Provide the [X, Y] coordinate of the cell's center where the given text is located.  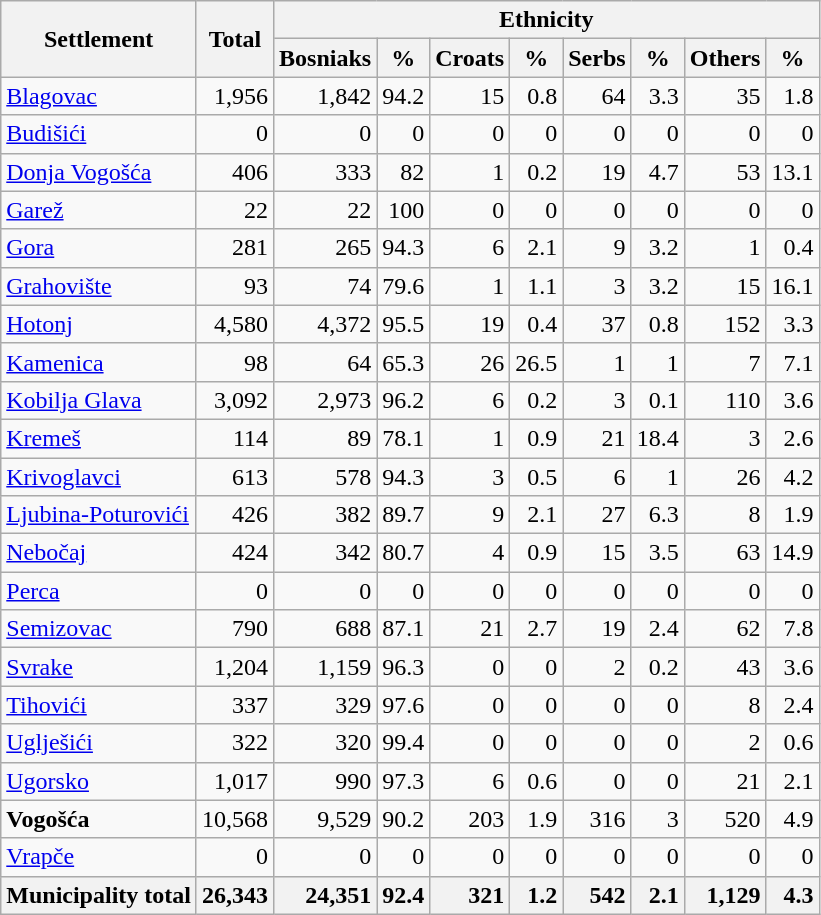
43 [725, 667]
688 [326, 629]
1,159 [326, 667]
14.9 [792, 553]
406 [234, 172]
613 [234, 477]
7 [725, 362]
0.5 [536, 477]
100 [404, 210]
13.1 [792, 172]
Gora [99, 248]
2.6 [792, 438]
Semizovac [99, 629]
Settlement [99, 39]
4.9 [792, 819]
10,568 [234, 819]
65.3 [404, 362]
Kamenica [99, 362]
93 [234, 286]
35 [725, 96]
Bosniaks [326, 58]
542 [597, 895]
3,092 [234, 400]
96.2 [404, 400]
203 [470, 819]
110 [725, 400]
7.1 [792, 362]
578 [326, 477]
Vogošća [99, 819]
990 [326, 781]
2.7 [536, 629]
1,956 [234, 96]
Vrapče [99, 857]
Blagovac [99, 96]
321 [470, 895]
426 [234, 515]
80.7 [404, 553]
Tihovići [99, 705]
78.1 [404, 438]
320 [326, 743]
82 [404, 172]
2,973 [326, 400]
Ugorsko [99, 781]
1.2 [536, 895]
Svrake [99, 667]
79.6 [404, 286]
Donja Vogošća [99, 172]
342 [326, 553]
53 [725, 172]
Garež [99, 210]
Kremeš [99, 438]
1,842 [326, 96]
Nebočaj [99, 553]
Grahovište [99, 286]
95.5 [404, 324]
790 [234, 629]
90.2 [404, 819]
Perca [99, 591]
94.2 [404, 96]
4.3 [792, 895]
89.7 [404, 515]
1,017 [234, 781]
Croats [470, 58]
18.4 [658, 438]
27 [597, 515]
62 [725, 629]
74 [326, 286]
333 [326, 172]
316 [597, 819]
Total [234, 39]
4 [470, 553]
0.1 [658, 400]
97.3 [404, 781]
63 [725, 553]
281 [234, 248]
Ethnicity [546, 20]
89 [326, 438]
265 [326, 248]
97.6 [404, 705]
6.3 [658, 515]
520 [725, 819]
Ljubina-Poturovići [99, 515]
Uglješići [99, 743]
24,351 [326, 895]
152 [725, 324]
4.7 [658, 172]
Municipality total [99, 895]
99.4 [404, 743]
1.1 [536, 286]
16.1 [792, 286]
322 [234, 743]
Serbs [597, 58]
382 [326, 515]
114 [234, 438]
37 [597, 324]
87.1 [404, 629]
329 [326, 705]
7.8 [792, 629]
337 [234, 705]
9,529 [326, 819]
4,372 [326, 324]
26.5 [536, 362]
96.3 [404, 667]
Kobilja Glava [99, 400]
98 [234, 362]
1,204 [234, 667]
3.5 [658, 553]
4,580 [234, 324]
26,343 [234, 895]
424 [234, 553]
Others [725, 58]
Hotonj [99, 324]
Krivoglavci [99, 477]
1.8 [792, 96]
1,129 [725, 895]
Budišići [99, 134]
92.4 [404, 895]
4.2 [792, 477]
